From the cell containing the given text, extract its center point as (x, y) coordinate. 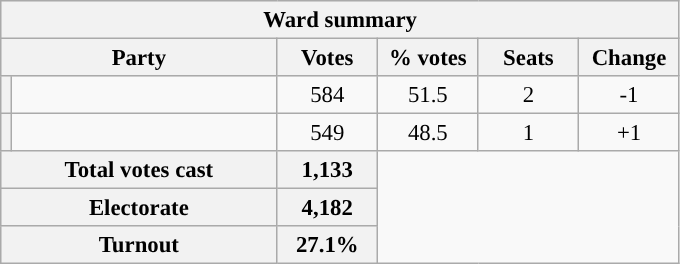
Electorate (139, 208)
Votes (328, 58)
Change (630, 58)
+1 (630, 133)
-1 (630, 95)
584 (328, 95)
549 (328, 133)
Seats (528, 58)
2 (528, 95)
48.5 (428, 133)
51.5 (428, 95)
Total votes cast (139, 170)
Party (139, 58)
27.1% (328, 245)
Ward summary (340, 20)
Turnout (139, 245)
% votes (428, 58)
4,182 (328, 208)
1 (528, 133)
1,133 (328, 170)
